Detect which cell encompasses the target text, then output its (X, Y) center coordinate. 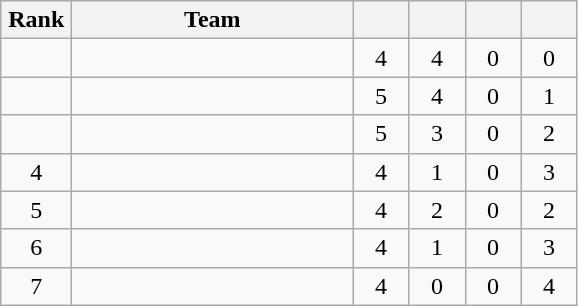
6 (36, 248)
Rank (36, 20)
Team (212, 20)
7 (36, 286)
